Output the [x, y] coordinate of the center of the cell containing the given text.  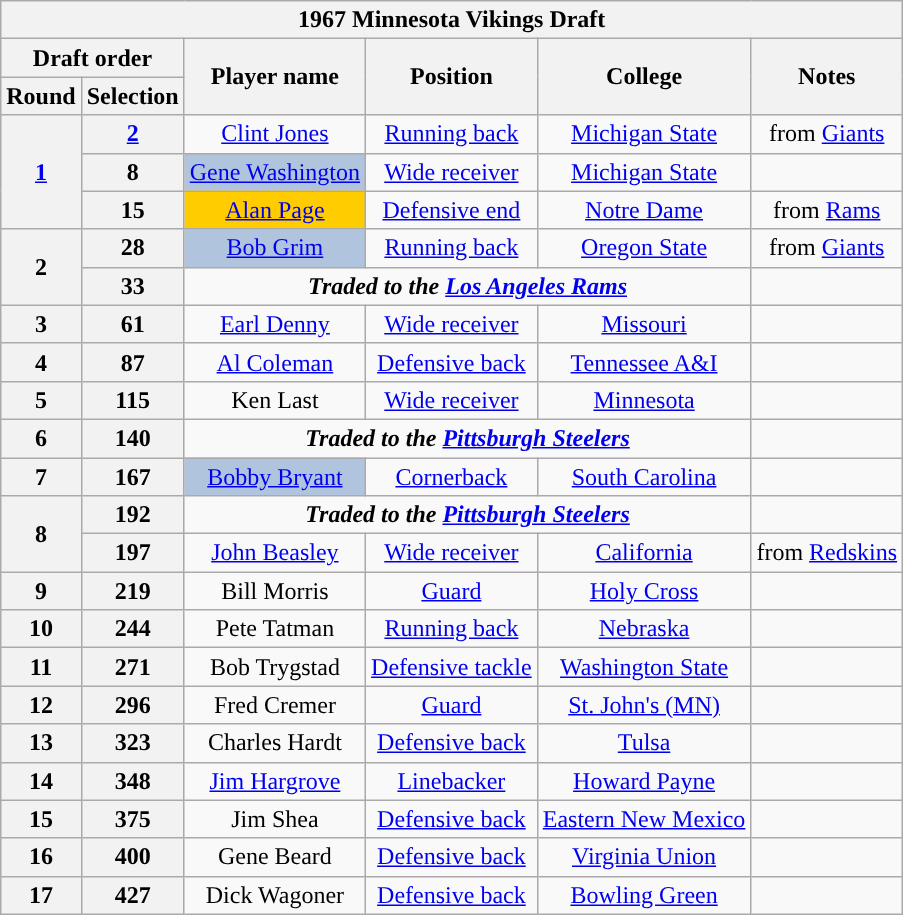
Pete Tatman [274, 629]
1967 Minnesota Vikings Draft [452, 20]
John Beasley [274, 553]
Ken Last [274, 400]
Bob Grim [274, 248]
Fred Cremer [274, 705]
Clint Jones [274, 134]
348 [132, 781]
197 [132, 553]
Traded to the Los Angeles Rams [468, 286]
87 [132, 362]
Holy Cross [644, 591]
115 [132, 400]
Bowling Green [644, 895]
Round [41, 96]
Washington State [644, 667]
Howard Payne [644, 781]
Virginia Union [644, 857]
13 [41, 743]
Notes [827, 77]
Player name [274, 77]
Nebraska [644, 629]
61 [132, 324]
Jim Shea [274, 819]
271 [132, 667]
33 [132, 286]
323 [132, 743]
7 [41, 477]
California [644, 553]
219 [132, 591]
Defensive end [452, 210]
Eastern New Mexico [644, 819]
Bobby Bryant [274, 477]
from Rams [827, 210]
Linebacker [452, 781]
Position [452, 77]
16 [41, 857]
296 [132, 705]
400 [132, 857]
Charles Hardt [274, 743]
Tulsa [644, 743]
Missouri [644, 324]
Earl Denny [274, 324]
3 [41, 324]
375 [132, 819]
South Carolina [644, 477]
6 [41, 438]
St. John's (MN) [644, 705]
1 [41, 172]
Tennessee A&I [644, 362]
12 [41, 705]
140 [132, 438]
Oregon State [644, 248]
Minnesota [644, 400]
28 [132, 248]
Dick Wagoner [274, 895]
Cornerback [452, 477]
Bob Trygstad [274, 667]
Draft order [92, 58]
Jim Hargrove [274, 781]
11 [41, 667]
17 [41, 895]
from Redskins [827, 553]
14 [41, 781]
4 [41, 362]
5 [41, 400]
244 [132, 629]
Gene Beard [274, 857]
10 [41, 629]
427 [132, 895]
Bill Morris [274, 591]
Selection [132, 96]
9 [41, 591]
Defensive tackle [452, 667]
192 [132, 515]
Notre Dame [644, 210]
Gene Washington [274, 172]
College [644, 77]
Alan Page [274, 210]
167 [132, 477]
Al Coleman [274, 362]
